Scan for the cell matching the given text and deliver its (X, Y) coordinate at center. 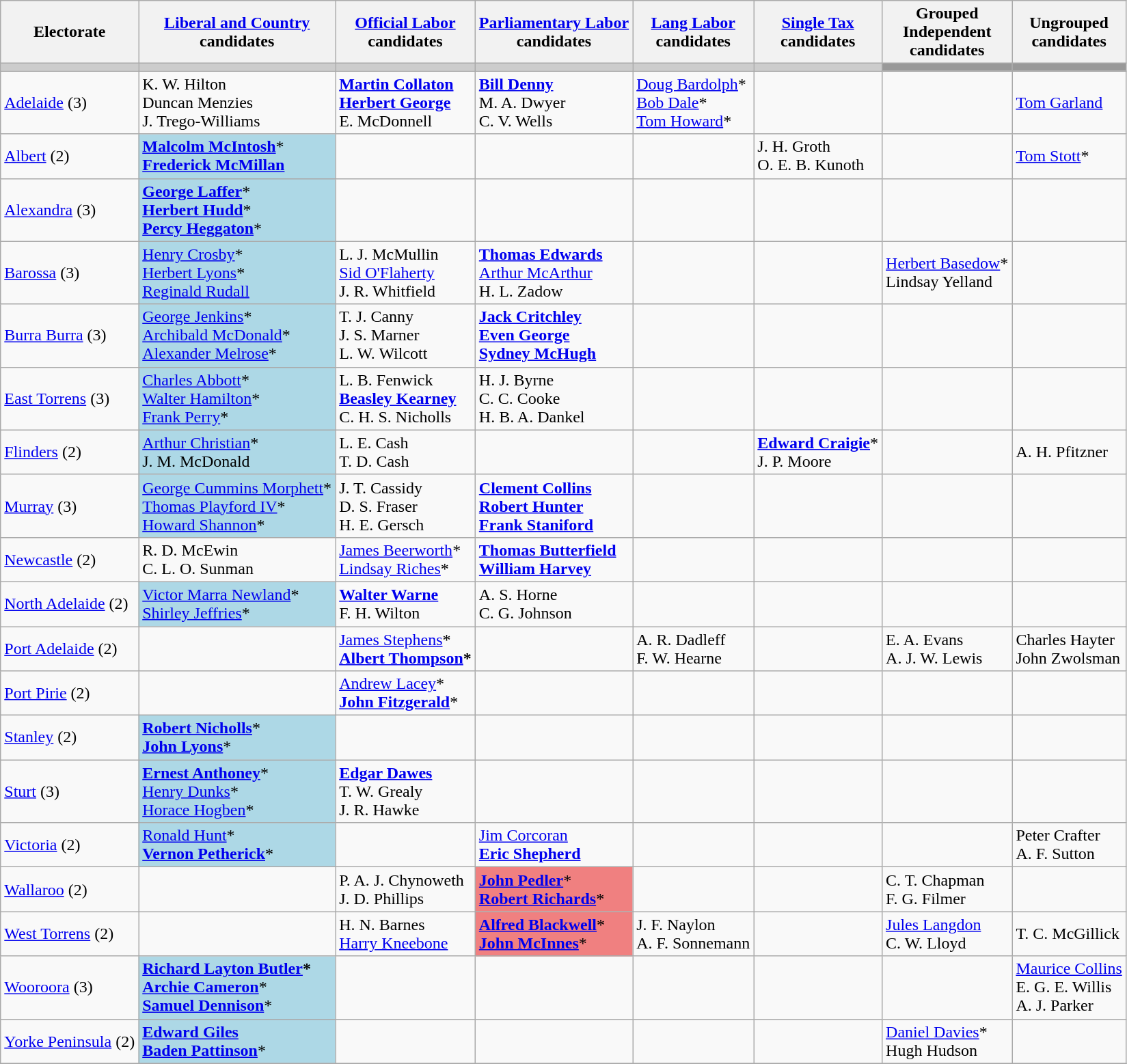
Albert (2) (70, 156)
Flinders (2) (70, 452)
Wallaroo (2) (70, 890)
Jack CritchleyEven GeorgeSydney McHugh (554, 336)
Ernest Anthoney*Henry Dunks*Horace Hogben* (237, 791)
Jules LangdonC. W. Lloyd (947, 933)
Alfred Blackwell*John McInnes* (554, 933)
James Beerworth*Lindsay Riches* (406, 559)
E. A. EvansA. J. W. Lewis (947, 648)
Stanley (2) (70, 738)
J. F. NaylonA. F. Sonnemann (693, 933)
Sturt (3) (70, 791)
Herbert Basedow*Lindsay Yelland (947, 273)
Thomas ButterfieldWilliam Harvey (554, 559)
Daniel Davies*Hugh Hudson (947, 1041)
Port Pirie (2) (70, 693)
Electorate (70, 32)
Henry Crosby*Herbert Lyons*Reginald Rudall (237, 273)
C. T. ChapmanF. G. Filmer (947, 890)
L. E. Cash T. D. Cash (406, 452)
Clement CollinsRobert HunterFrank Staniford (554, 506)
Tom Garland (1069, 103)
Victoria (2) (70, 845)
George Jenkins*Archibald McDonald*Alexander Melrose* (237, 336)
Martin CollatonHerbert GeorgeE. McDonnell (406, 103)
R. D. McEwinC. L. O. Sunman (237, 559)
George Cummins Morphett*Thomas Playford IV*Howard Shannon* (237, 506)
Andrew Lacey*John Fitzgerald* (406, 693)
Charles HayterJohn Zwolsman (1069, 648)
Edward GilesBaden Pattinson* (237, 1041)
Walter WarneF. H. Wilton (406, 604)
A. S. HorneC. G. Johnson (554, 604)
Bill DennyM. A. DwyerC. V. Wells (554, 103)
Tom Stott* (1069, 156)
East Torrens (3) (70, 398)
Liberal and Country candidates (237, 32)
Jim CorcoranEric Shepherd (554, 845)
H. J. ByrneC. C. CookeH. B. A. Dankel (554, 398)
George Laffer*Herbert Hudd*Percy Heggaton* (237, 210)
North Adelaide (2) (70, 604)
T. J. CannyJ. S. MarnerL. W. Wilcott (406, 336)
Official Labor candidates (406, 32)
Edgar DawesT. W. GrealyJ. R. Hawke (406, 791)
Malcolm McIntosh*Frederick McMillan (237, 156)
Arthur Christian*J. M. McDonald (237, 452)
Single Tax candidates (818, 32)
Robert Nicholls*John Lyons* (237, 738)
Lang Labor candidates (693, 32)
Wooroora (3) (70, 987)
Port Adelaide (2) (70, 648)
John Pedler*Robert Richards* (554, 890)
Parliamentary Labor candidates (554, 32)
Ungrouped candidates (1069, 32)
Edward Craigie*J. P. Moore (818, 452)
Doug Bardolph*Bob Dale* Tom Howard* (693, 103)
H. N. BarnesHarry Kneebone (406, 933)
Maurice CollinsE. G. E. WillisA. J. Parker (1069, 987)
Thomas EdwardsArthur McArthur H. L. Zadow (554, 273)
K. W. HiltonDuncan MenziesJ. Trego-Williams (237, 103)
L. B. FenwickBeasley KearneyC. H. S. Nicholls (406, 398)
Alexandra (3) (70, 210)
Ronald Hunt*Vernon Petherick* (237, 845)
Peter CrafterA. F. Sutton (1069, 845)
J. H. GrothO. E. B. Kunoth (818, 156)
Barossa (3) (70, 273)
Richard Layton Butler*Archie Cameron*Samuel Dennison* (237, 987)
Newcastle (2) (70, 559)
Victor Marra Newland*Shirley Jeffries* (237, 604)
P. A. J. ChynowethJ. D. Phillips (406, 890)
Yorke Peninsula (2) (70, 1041)
A. H. Pfitzner (1069, 452)
A. R. DadleffF. W. Hearne (693, 648)
J. T. CassidyD. S. FraserH. E. Gersch (406, 506)
L. J. McMullinSid O'FlahertyJ. R. Whitfield (406, 273)
Charles Abbott*Walter Hamilton*Frank Perry* (237, 398)
Grouped Independent candidates (947, 32)
James Stephens*Albert Thompson* (406, 648)
Murray (3) (70, 506)
Adelaide (3) (70, 103)
T. C. McGillick (1069, 933)
West Torrens (2) (70, 933)
Burra Burra (3) (70, 336)
